Output the [x, y] coordinate of the center of the cell containing the given text.  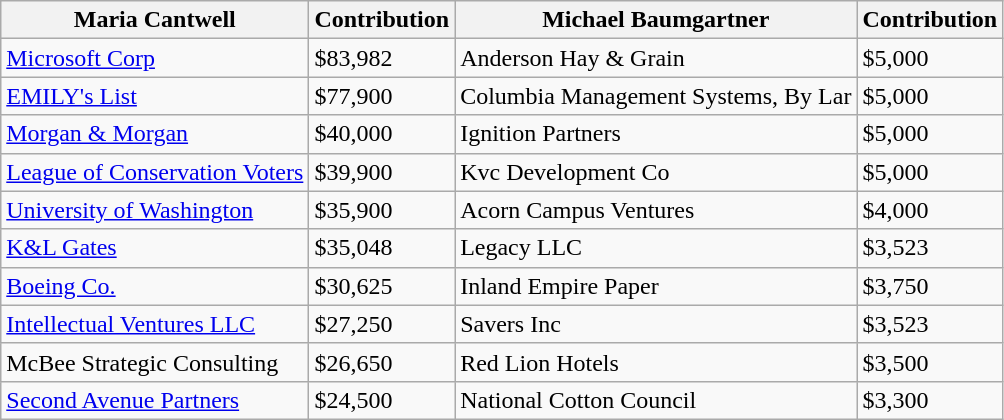
Savers Inc [656, 324]
Intellectual Ventures LLC [155, 324]
$3,300 [930, 400]
Inland Empire Paper [656, 286]
$35,900 [382, 210]
University of Washington [155, 210]
$30,625 [382, 286]
Kvc Development Co [656, 172]
$27,250 [382, 324]
$3,500 [930, 362]
$77,900 [382, 96]
$26,650 [382, 362]
Acorn Campus Ventures [656, 210]
$4,000 [930, 210]
Michael Baumgartner [656, 20]
K&L Gates [155, 248]
$3,750 [930, 286]
EMILY's List [155, 96]
$39,900 [382, 172]
$35,048 [382, 248]
Legacy LLC [656, 248]
$83,982 [382, 58]
Ignition Partners [656, 134]
Morgan & Morgan [155, 134]
$24,500 [382, 400]
Red Lion Hotels [656, 362]
Microsoft Corp [155, 58]
National Cotton Council [656, 400]
Maria Cantwell [155, 20]
Columbia Management Systems, By Lar [656, 96]
Anderson Hay & Grain [656, 58]
$40,000 [382, 134]
League of Conservation Voters [155, 172]
McBee Strategic Consulting [155, 362]
Boeing Co. [155, 286]
Second Avenue Partners [155, 400]
